Provide the (x, y) coordinate of the cell's center where the given text is located.  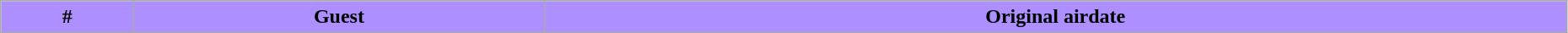
# (67, 17)
Guest (339, 17)
Original airdate (1055, 17)
